Capture the cell that displays the provided text and extract its (x, y) central coordinate. 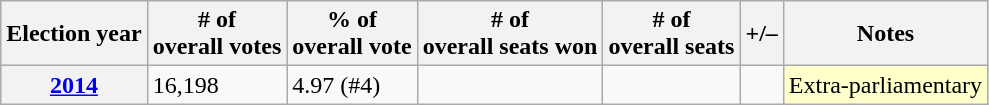
2014 (74, 85)
Extra-parliamentary (885, 85)
% ofoverall vote (352, 34)
# ofoverall votes (217, 34)
4.97 (#4) (352, 85)
Notes (885, 34)
# ofoverall seats (672, 34)
16,198 (217, 85)
+/– (762, 34)
# ofoverall seats won (510, 34)
Election year (74, 34)
